Detect which cell encompasses the target text, then output its [x, y] center coordinate. 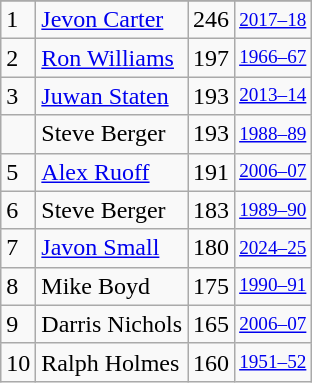
10 [18, 362]
Alex Ruoff [112, 172]
Javon Small [112, 248]
1 [18, 20]
197 [212, 58]
2024–25 [273, 248]
9 [18, 324]
5 [18, 172]
2017–18 [273, 20]
Juwan Staten [112, 96]
Ralph Holmes [112, 362]
1988–89 [273, 134]
7 [18, 248]
2013–14 [273, 96]
6 [18, 210]
180 [212, 248]
160 [212, 362]
1951–52 [273, 362]
175 [212, 286]
Ron Williams [112, 58]
1990–91 [273, 286]
1966–67 [273, 58]
3 [18, 96]
8 [18, 286]
1989–90 [273, 210]
191 [212, 172]
Darris Nichols [112, 324]
183 [212, 210]
Jevon Carter [112, 20]
2 [18, 58]
246 [212, 20]
Mike Boyd [112, 286]
165 [212, 324]
